Locate the cell with the specified text and output its (X, Y) center coordinate. 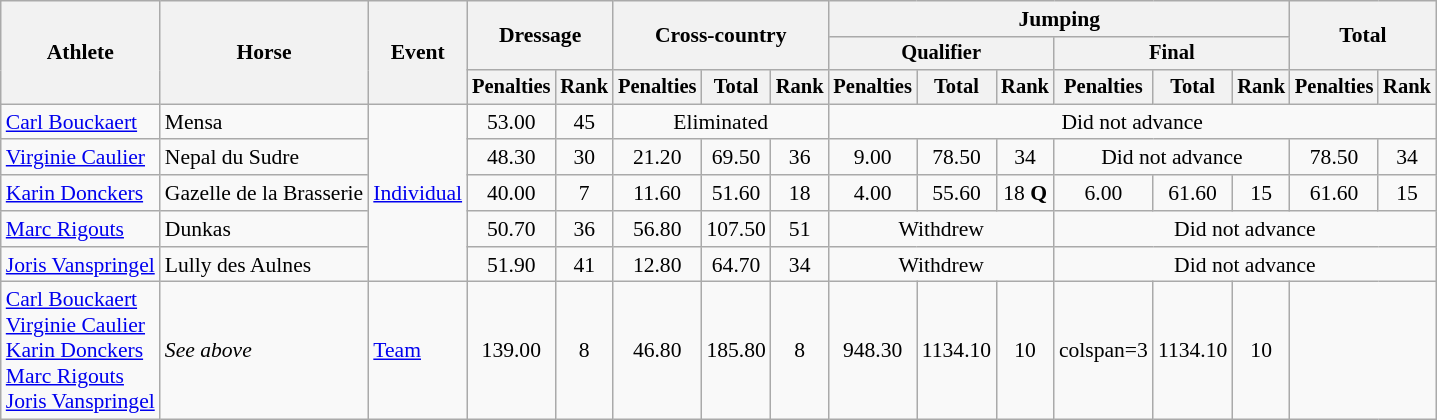
51 (800, 229)
55.60 (957, 193)
21.20 (657, 158)
Cross-country (720, 36)
Dressage (540, 36)
139.00 (511, 351)
Qualifier (940, 54)
Event (418, 52)
107.50 (736, 229)
Final (1172, 54)
18 (800, 193)
48.30 (511, 158)
185.80 (736, 351)
69.50 (736, 158)
Virginie Caulier (80, 158)
51.90 (511, 265)
Jumping (1059, 19)
Dunkas (264, 229)
See above (264, 351)
46.80 (657, 351)
948.30 (872, 351)
9.00 (872, 158)
30 (584, 158)
Mensa (264, 122)
6.00 (1104, 193)
45 (584, 122)
colspan=3 (1104, 351)
50.70 (511, 229)
Athlete (80, 52)
Carl Bouckaert (80, 122)
Nepal du Sudre (264, 158)
56.80 (657, 229)
Gazelle de la Brasserie (264, 193)
11.60 (657, 193)
Carl BouckaertVirginie CaulierKarin DonckersMarc RigoutsJoris Vanspringel (80, 351)
Joris Vanspringel (80, 265)
Individual (418, 193)
7 (584, 193)
Marc Rigouts (80, 229)
Karin Donckers (80, 193)
Lully des Aulnes (264, 265)
53.00 (511, 122)
Horse (264, 52)
18 Q (1025, 193)
51.60 (736, 193)
40.00 (511, 193)
12.80 (657, 265)
Eliminated (720, 122)
64.70 (736, 265)
4.00 (872, 193)
41 (584, 265)
Team (418, 351)
